Return (x, y) of the center of cell containing provided text 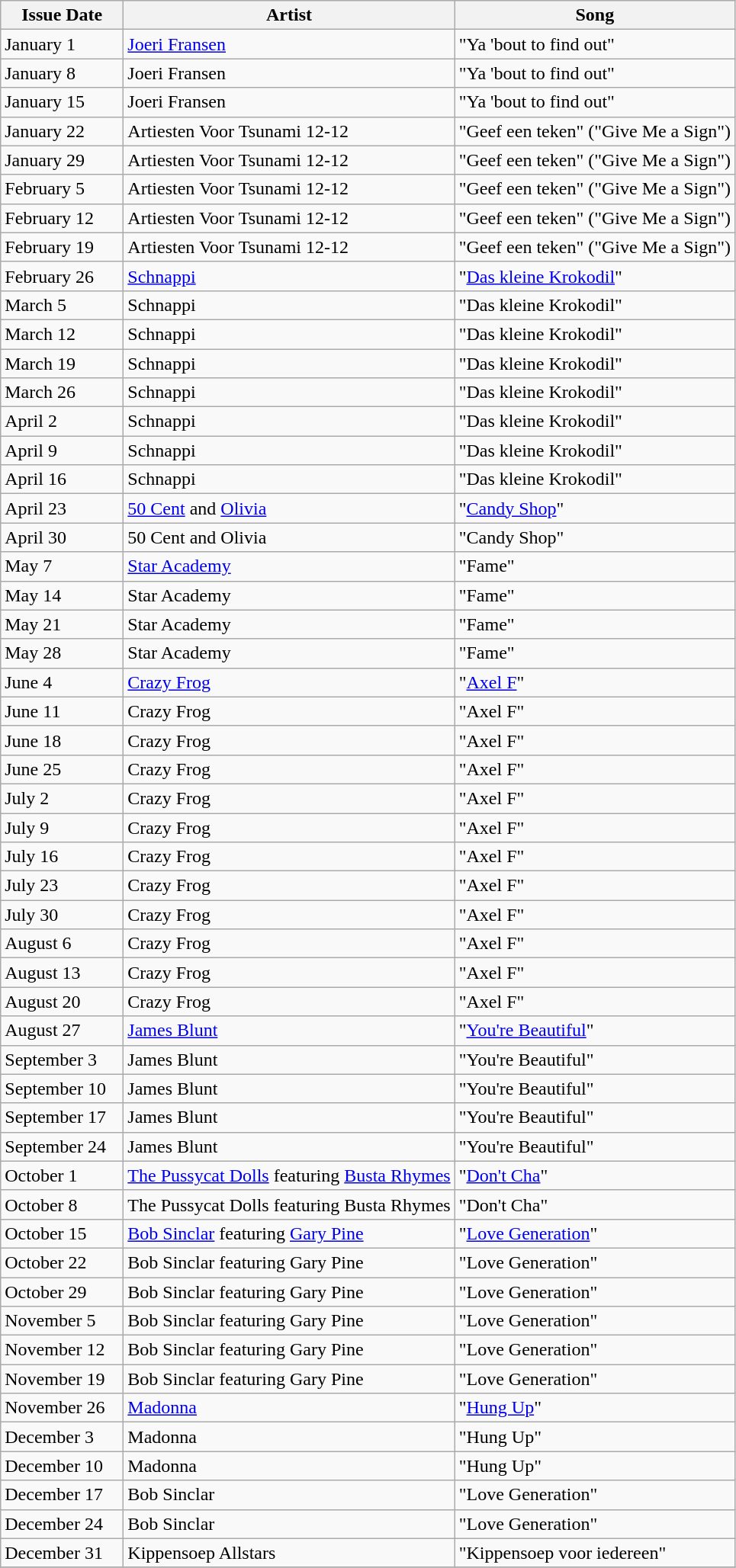
February 26 (63, 276)
May 21 (63, 624)
June 18 (63, 740)
February 12 (63, 218)
March 12 (63, 334)
July 16 (63, 857)
"Kippensoep voor iedereen" (595, 1553)
October 1 (63, 1175)
January 29 (63, 160)
August 13 (63, 973)
March 26 (63, 393)
July 23 (63, 886)
October 15 (63, 1233)
April 2 (63, 422)
June 25 (63, 769)
November 19 (63, 1379)
July 9 (63, 827)
October 8 (63, 1204)
March 5 (63, 305)
May 7 (63, 566)
August 6 (63, 944)
August 27 (63, 1031)
January 8 (63, 73)
January 15 (63, 102)
April 23 (63, 508)
March 19 (63, 364)
January 22 (63, 131)
July 30 (63, 915)
September 10 (63, 1089)
April 9 (63, 451)
Artist (289, 15)
December 24 (63, 1524)
June 11 (63, 711)
Song (595, 15)
September 17 (63, 1117)
Kippensoep Allstars (289, 1553)
December 10 (63, 1466)
September 3 (63, 1060)
April 30 (63, 537)
May 28 (63, 653)
October 29 (63, 1292)
December 3 (63, 1437)
February 19 (63, 247)
August 20 (63, 1002)
May 14 (63, 595)
December 17 (63, 1495)
July 2 (63, 798)
November 12 (63, 1350)
October 22 (63, 1262)
February 5 (63, 189)
April 16 (63, 479)
Issue Date (63, 15)
January 1 (63, 44)
November 26 (63, 1408)
June 4 (63, 682)
December 31 (63, 1553)
September 24 (63, 1146)
November 5 (63, 1321)
